Extract the (X, Y) coordinate from the center of the cell holding the provided text.  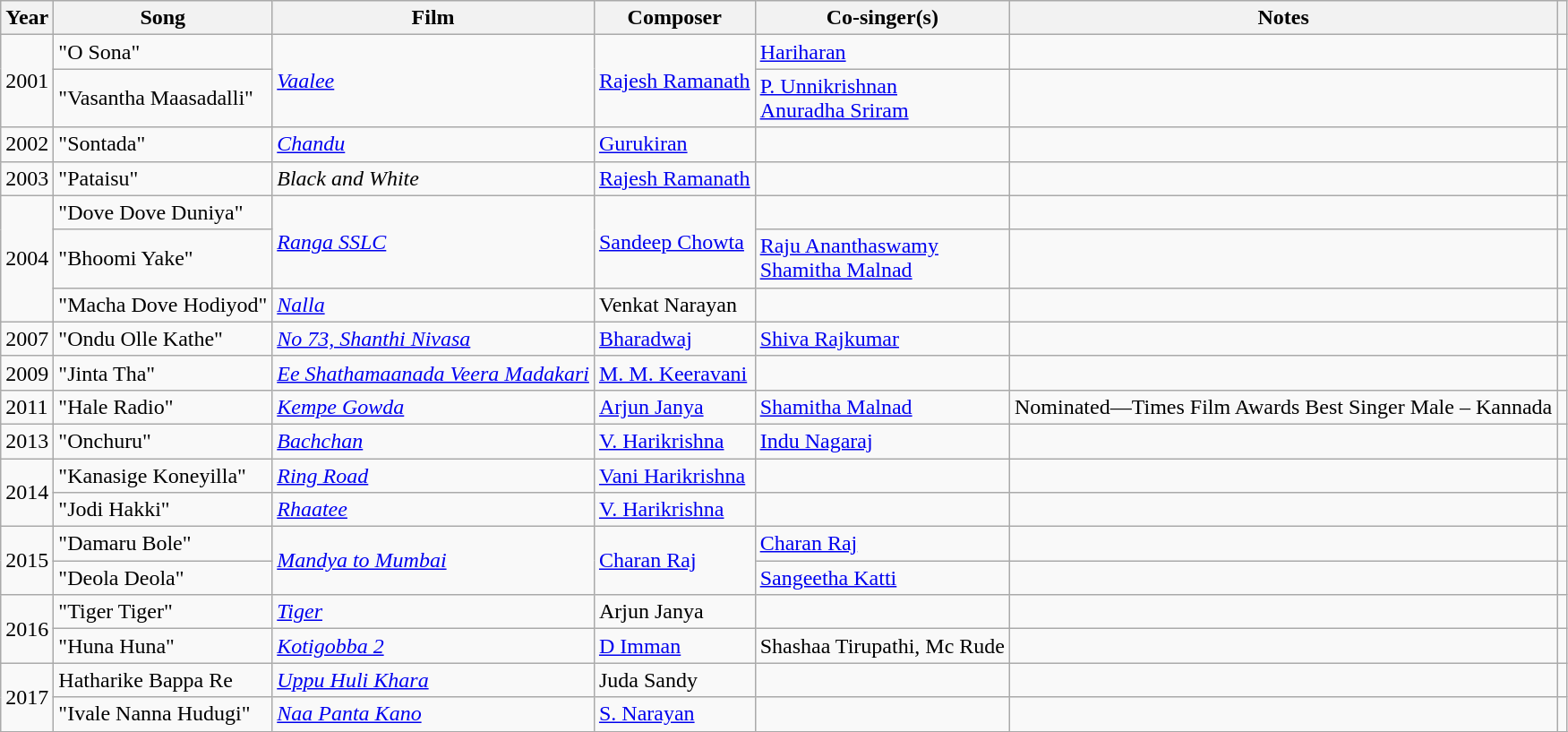
"Pataisu" (163, 178)
"Macha Dove Hodiyod" (163, 305)
Indu Nagaraj (882, 441)
Kotigobba 2 (433, 646)
Year (27, 18)
Hatharike Bappa Re (163, 680)
"Jinta Tha" (163, 373)
Rhaatee (433, 510)
2007 (27, 339)
Ring Road (433, 476)
"Vasantha Maasadalli" (163, 99)
Tiger (433, 612)
"Ondu Olle Kathe" (163, 339)
Uppu Huli Khara (433, 680)
"Damaru Bole" (163, 544)
Shamitha Malnad (882, 407)
Ranga SSLC (433, 242)
No 73, Shanthi Nivasa (433, 339)
Nominated—Times Film Awards Best Singer Male – Kannada (1284, 407)
Chandu (433, 144)
"Tiger Tiger" (163, 612)
Kempe Gowda (433, 407)
Co-singer(s) (882, 18)
Venkat Narayan (674, 305)
"Dove Dove Duniya" (163, 212)
2015 (27, 561)
"Ivale Nanna Hudugi" (163, 714)
Vani Harikrishna (674, 476)
"Deola Deola" (163, 578)
2016 (27, 629)
Raju AnanthaswamyShamitha Malnad (882, 258)
D Imman (674, 646)
P. UnnikrishnanAnuradha Sriram (882, 99)
2014 (27, 493)
Shashaa Tirupathi, Mc Rude (882, 646)
Sangeetha Katti (882, 578)
Song (163, 18)
Naa Panta Kano (433, 714)
Shiva Rajkumar (882, 339)
"Kanasige Koneyilla" (163, 476)
Bachchan (433, 441)
2001 (27, 81)
"Huna Huna" (163, 646)
"Onchuru" (163, 441)
2003 (27, 178)
Film (433, 18)
"Jodi Hakki" (163, 510)
2009 (27, 373)
2011 (27, 407)
Gurukiran (674, 144)
Vaalee (433, 81)
"Hale Radio" (163, 407)
Nalla (433, 305)
Hariharan (882, 52)
2017 (27, 697)
2002 (27, 144)
M. M. Keeravani (674, 373)
Ee Shathamaanada Veera Madakari (433, 373)
Notes (1284, 18)
Bharadwaj (674, 339)
2004 (27, 258)
Black and White (433, 178)
Mandya to Mumbai (433, 561)
"Bhoomi Yake" (163, 258)
Composer (674, 18)
Juda Sandy (674, 680)
"O Sona" (163, 52)
2013 (27, 441)
Sandeep Chowta (674, 242)
"Sontada" (163, 144)
S. Narayan (674, 714)
